Identify which cell holds the provided text, then report its (X, Y) central coordinate. 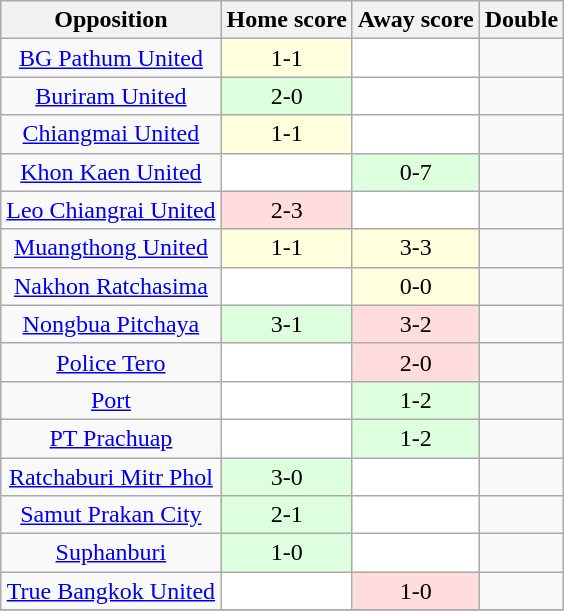
True Bangkok United (111, 591)
Port (111, 400)
Khon Kaen United (111, 172)
BG Pathum United (111, 58)
Buriram United (111, 96)
Samut Prakan City (111, 515)
0-0 (416, 286)
Home score (286, 20)
Nakhon Ratchasima (111, 286)
3-1 (286, 324)
Opposition (111, 20)
Nongbua Pitchaya (111, 324)
2-1 (286, 515)
0-7 (416, 172)
Chiangmai United (111, 134)
Muangthong United (111, 248)
Away score (416, 20)
3-0 (286, 477)
3-2 (416, 324)
2-3 (286, 210)
Double (521, 20)
Suphanburi (111, 553)
PT Prachuap (111, 438)
Leo Chiangrai United (111, 210)
3-3 (416, 248)
Ratchaburi Mitr Phol (111, 477)
Police Tero (111, 362)
